Determine the [X, Y] coordinate at the center of the cell enclosing the given text.  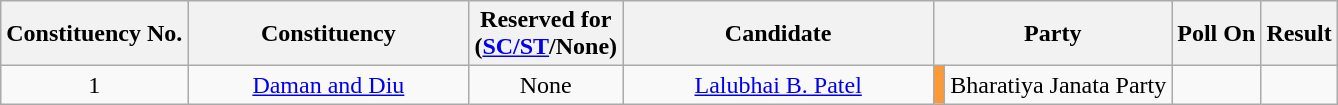
Candidate [778, 34]
Bharatiya Janata Party [1058, 85]
1 [94, 85]
Daman and Diu [328, 85]
Lalubhai B. Patel [778, 85]
Poll On [1216, 34]
Constituency No. [94, 34]
Party [1053, 34]
Constituency [328, 34]
None [546, 85]
Result [1299, 34]
Reserved for(SC/ST/None) [546, 34]
